Return the (x, y) coordinate for the center point of the cell that contains the specified text.  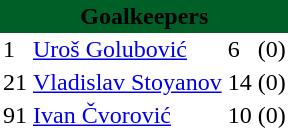
14 (240, 82)
Uroš Golubović (128, 50)
21 (15, 82)
Vladislav Stoyanov (128, 82)
1 (15, 50)
6 (240, 50)
